Return the (X, Y) coordinate for the center point of the cell that contains the specified text.  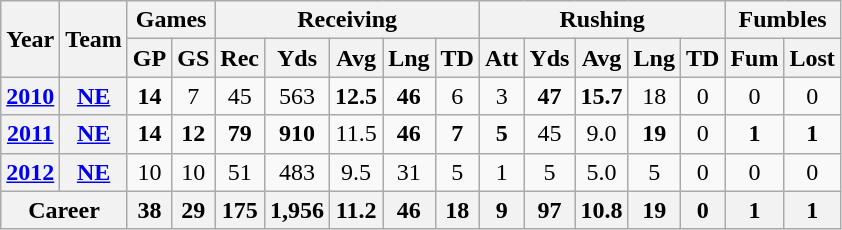
3 (501, 96)
Year (30, 39)
GP (149, 58)
Games (170, 20)
GS (194, 58)
12 (194, 134)
47 (550, 96)
Fumbles (782, 20)
2010 (30, 96)
11.5 (356, 134)
10.8 (602, 210)
9.5 (356, 172)
483 (298, 172)
Receiving (348, 20)
31 (409, 172)
97 (550, 210)
5.0 (602, 172)
11.2 (356, 210)
Rushing (602, 20)
1,956 (298, 210)
38 (149, 210)
9 (501, 210)
9.0 (602, 134)
910 (298, 134)
Att (501, 58)
Team (94, 39)
Rec (240, 58)
2011 (30, 134)
15.7 (602, 96)
2012 (30, 172)
12.5 (356, 96)
175 (240, 210)
Career (64, 210)
563 (298, 96)
79 (240, 134)
29 (194, 210)
6 (457, 96)
Lost (812, 58)
51 (240, 172)
Fum (754, 58)
